For the text-containing cell, return its midpoint in (X, Y) coordinate format. 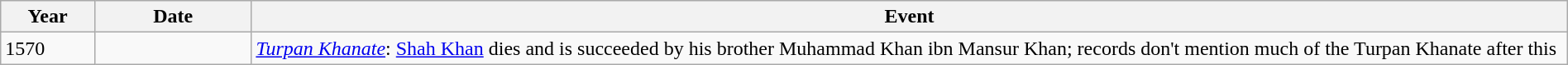
Event (910, 17)
Date (172, 17)
1570 (48, 48)
Year (48, 17)
